Scan for the cell matching the given text and deliver its (x, y) coordinate at center. 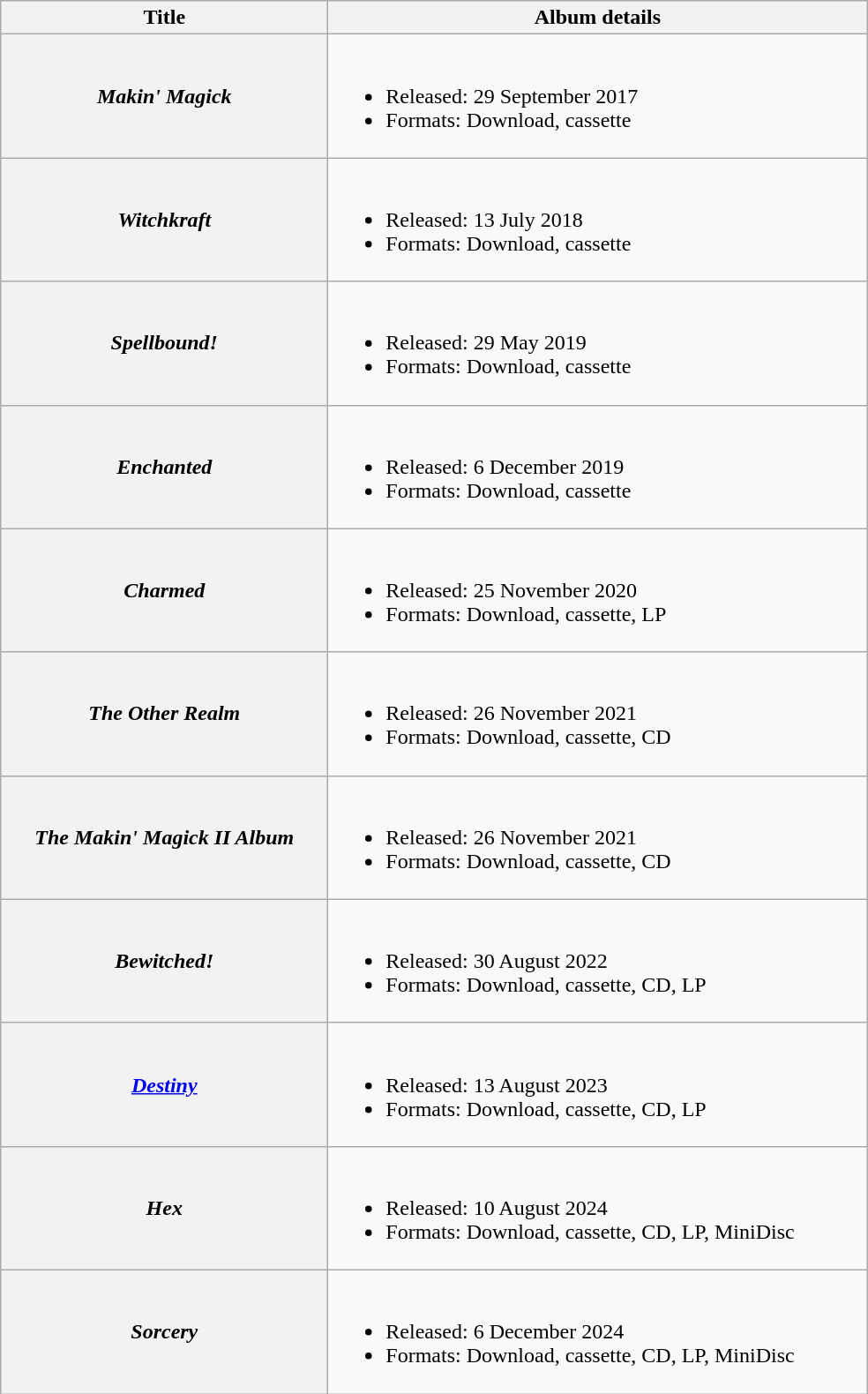
Witchkraft (164, 220)
Released: 6 December 2019Formats: Download, cassette (598, 467)
Released: 6 December 2024Formats: Download, cassette, CD, LP, MiniDisc (598, 1331)
Enchanted (164, 467)
Bewitched! (164, 961)
Released: 29 September 2017Formats: Download, cassette (598, 96)
The Makin' Magick II Album (164, 837)
Released: 13 July 2018Formats: Download, cassette (598, 220)
Destiny (164, 1084)
Charmed (164, 590)
Released: 13 August 2023Formats: Download, cassette, CD, LP (598, 1084)
Makin' Magick (164, 96)
Released: 26 November 2021 Formats: Download, cassette, CD (598, 837)
The Other Realm (164, 714)
Title (164, 18)
Hex (164, 1208)
Sorcery (164, 1331)
Released: 25 November 2020Formats: Download, cassette, LP (598, 590)
Album details (598, 18)
Released: 26 November 2021Formats: Download, cassette, CD (598, 714)
Spellbound! (164, 343)
Released: 10 August 2024Formats: Download, cassette, CD, LP, MiniDisc (598, 1208)
Released: 29 May 2019Formats: Download, cassette (598, 343)
Released: 30 August 2022Formats: Download, cassette, CD, LP (598, 961)
